Identify which cell holds the provided text, then report its (X, Y) central coordinate. 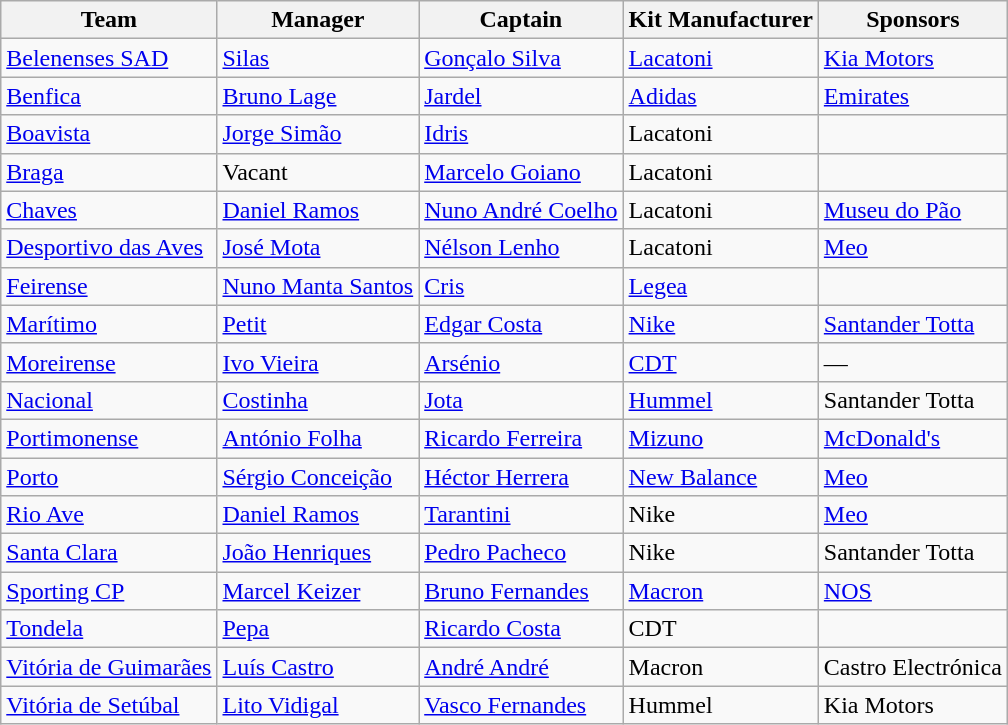
Idris (521, 134)
Santa Clara (109, 553)
Feirense (109, 286)
Chaves (109, 210)
Emirates (912, 96)
Nuno Manta Santos (318, 286)
Bruno Lage (318, 96)
Castro Electrónica (912, 667)
Belenenses SAD (109, 58)
António Folha (318, 438)
Porto (109, 477)
Moreirense (109, 362)
Captain (521, 20)
Bruno Fernandes (521, 591)
André André (521, 667)
Costinha (318, 400)
Jardel (521, 96)
João Henriques (318, 553)
Gonçalo Silva (521, 58)
Braga (109, 172)
Boavista (109, 134)
Edgar Costa (521, 324)
Arsénio (521, 362)
Petit (318, 324)
Manager (318, 20)
Jorge Simão (318, 134)
Mizuno (720, 438)
Museu do Pão (912, 210)
New Balance (720, 477)
Vasco Fernandes (521, 705)
Cris (521, 286)
Ricardo Ferreira (521, 438)
Sérgio Conceição (318, 477)
Sporting CP (109, 591)
Nuno André Coelho (521, 210)
Silas (318, 58)
Vitória de Setúbal (109, 705)
Nacional (109, 400)
Vacant (318, 172)
Lito Vidigal (318, 705)
Nélson Lenho (521, 248)
Legea (720, 286)
Vitória de Guimarães (109, 667)
Marítimo (109, 324)
Marcel Keizer (318, 591)
Pepa (318, 629)
Marcelo Goiano (521, 172)
Ivo Vieira (318, 362)
Jota (521, 400)
Sponsors (912, 20)
Ricardo Costa (521, 629)
José Mota (318, 248)
Pedro Pacheco (521, 553)
NOS (912, 591)
Rio Ave (109, 515)
McDonald's (912, 438)
Kit Manufacturer (720, 20)
Héctor Herrera (521, 477)
Luís Castro (318, 667)
Portimonense (109, 438)
Benfica (109, 96)
Desportivo das Aves (109, 248)
Adidas (720, 96)
Team (109, 20)
Tarantini (521, 515)
— (912, 362)
Tondela (109, 629)
